Provide the [X, Y] coordinate of the cell's center where the given text is located.  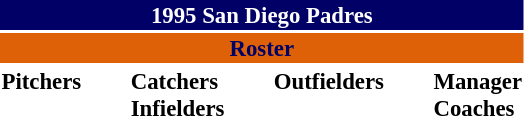
Roster [262, 48]
1995 San Diego Padres [262, 15]
